Return (x, y) of the center of cell containing provided text 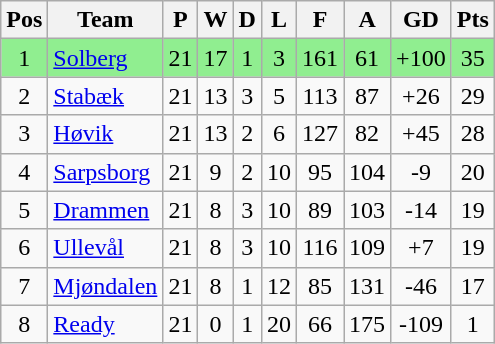
104 (368, 172)
+7 (422, 248)
A (368, 20)
+26 (422, 96)
Ready (106, 324)
+100 (422, 58)
Solberg (106, 58)
9 (216, 172)
-109 (422, 324)
29 (472, 96)
Høvik (106, 134)
28 (472, 134)
113 (320, 96)
GD (422, 20)
Drammen (106, 210)
Pts (472, 20)
Team (106, 20)
116 (320, 248)
89 (320, 210)
95 (320, 172)
35 (472, 58)
-14 (422, 210)
4 (24, 172)
82 (368, 134)
175 (368, 324)
161 (320, 58)
109 (368, 248)
131 (368, 286)
D (247, 20)
Pos (24, 20)
-46 (422, 286)
L (278, 20)
Ullevål (106, 248)
0 (216, 324)
66 (320, 324)
P (180, 20)
103 (368, 210)
61 (368, 58)
87 (368, 96)
Mjøndalen (106, 286)
85 (320, 286)
Sarpsborg (106, 172)
F (320, 20)
7 (24, 286)
W (216, 20)
12 (278, 286)
-9 (422, 172)
127 (320, 134)
Stabæk (106, 96)
+45 (422, 134)
